Return (x, y) of the center of cell containing provided text 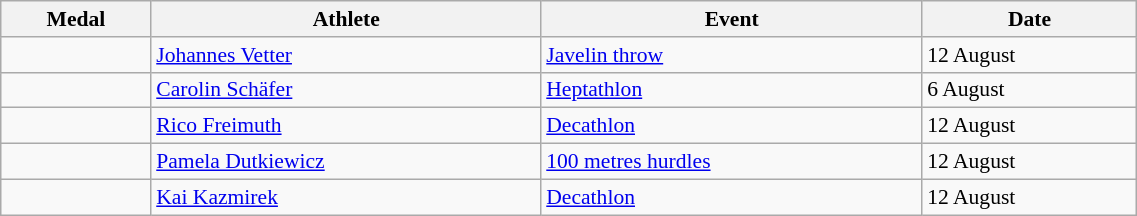
Johannes Vetter (346, 55)
100 metres hurdles (732, 162)
Athlete (346, 19)
Pamela Dutkiewicz (346, 162)
6 August (1030, 90)
Javelin throw (732, 55)
Rico Freimuth (346, 126)
Kai Kazmirek (346, 197)
Event (732, 19)
Carolin Schäfer (346, 90)
Heptathlon (732, 90)
Medal (76, 19)
Date (1030, 19)
